Capture the cell that displays the provided text and extract its [x, y] central coordinate. 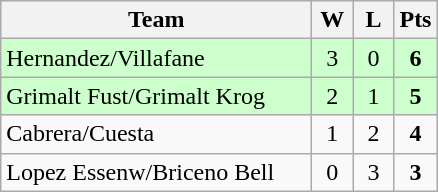
6 [416, 58]
Team [156, 20]
Grimalt Fust/Grimalt Krog [156, 96]
Hernandez/Villafane [156, 58]
L [374, 20]
Cabrera/Cuesta [156, 134]
Pts [416, 20]
4 [416, 134]
W [332, 20]
5 [416, 96]
Lopez Essenw/Briceno Bell [156, 172]
